Provide the [X, Y] coordinate of the cell's center where the given text is located.  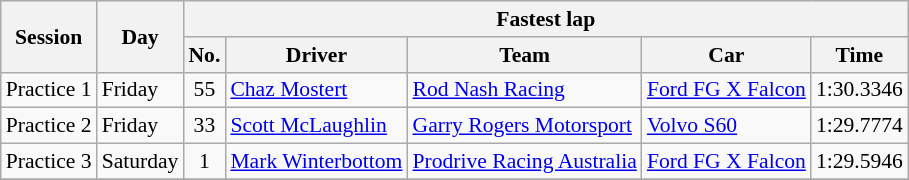
1:29.5946 [860, 162]
33 [204, 126]
1 [204, 162]
Practice 2 [49, 126]
Rod Nash Racing [524, 90]
Prodrive Racing Australia [524, 162]
Session [49, 36]
Fastest lap [545, 19]
Scott McLaughlin [316, 126]
1:30.3346 [860, 90]
Practice 1 [49, 90]
Practice 3 [49, 162]
Team [524, 55]
Saturday [140, 162]
Day [140, 36]
1:29.7774 [860, 126]
Garry Rogers Motorsport [524, 126]
Car [726, 55]
Driver [316, 55]
55 [204, 90]
No. [204, 55]
Chaz Mostert [316, 90]
Mark Winterbottom [316, 162]
Time [860, 55]
Volvo S60 [726, 126]
